Find where the given text appears and provide that cell's center as (x, y) coordinate. 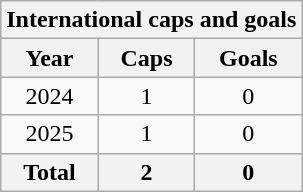
Caps (146, 58)
2 (146, 172)
International caps and goals (152, 20)
Goals (248, 58)
Year (50, 58)
2025 (50, 134)
2024 (50, 96)
Total (50, 172)
